Provide the [x, y] coordinate of the cell's center where the given text is located.  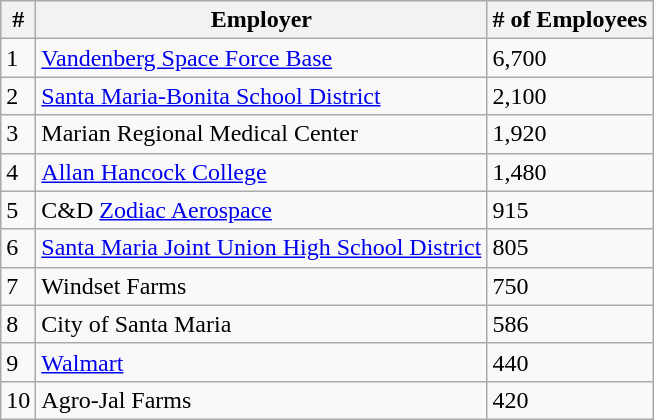
10 [18, 400]
805 [570, 248]
750 [570, 286]
8 [18, 324]
# [18, 20]
Windset Farms [262, 286]
Employer [262, 20]
7 [18, 286]
2 [18, 96]
Allan Hancock College [262, 172]
# of Employees [570, 20]
Vandenberg Space Force Base [262, 58]
City of Santa Maria [262, 324]
Marian Regional Medical Center [262, 134]
9 [18, 362]
440 [570, 362]
420 [570, 400]
Santa Maria-Bonita School District [262, 96]
3 [18, 134]
Agro-Jal Farms [262, 400]
915 [570, 210]
4 [18, 172]
1,920 [570, 134]
1,480 [570, 172]
6 [18, 248]
5 [18, 210]
1 [18, 58]
586 [570, 324]
6,700 [570, 58]
2,100 [570, 96]
Santa Maria Joint Union High School District [262, 248]
Walmart [262, 362]
C&D Zodiac Aerospace [262, 210]
